Extract the (x, y) coordinate from the center of the cell holding the provided text.  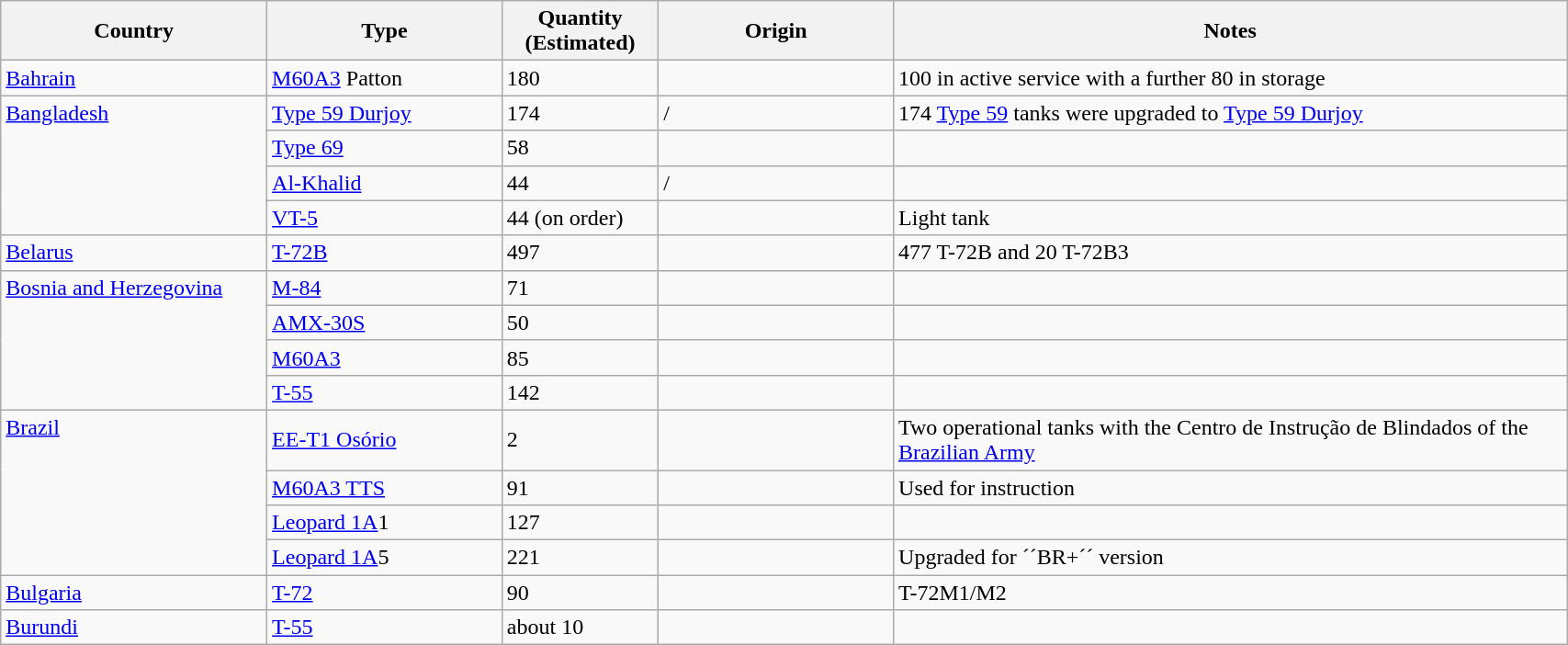
221 (580, 558)
127 (580, 523)
Notes (1231, 31)
M60A3 (385, 357)
Two operational tanks with the Centro de Instrução de Blindados of the Brazilian Army (1231, 439)
Bulgaria (134, 593)
T-72M1/M2 (1231, 593)
Bangladesh (134, 165)
142 (580, 392)
Type (385, 31)
90 (580, 593)
44 (on order) (580, 218)
Quantity (Estimated) (580, 31)
174 (580, 113)
Upgraded for ´´BR+´´ version (1231, 558)
Bosnia and Herzegovina (134, 340)
T-72 (385, 593)
Type 69 (385, 148)
EE-T1 Osório (385, 439)
Origin (776, 31)
Used for instruction (1231, 488)
VT-5 (385, 218)
2 (580, 439)
85 (580, 357)
Brazil (134, 492)
Burundi (134, 628)
477 T-72B and 20 T-72B3 (1231, 253)
44 (580, 183)
100 in active service with a further 80 in storage (1231, 78)
174 Type 59 tanks were upgraded to Type 59 Durjoy (1231, 113)
M60A3 TTS (385, 488)
497 (580, 253)
Belarus (134, 253)
Country (134, 31)
Light tank (1231, 218)
M60A3 Patton (385, 78)
71 (580, 288)
91 (580, 488)
Leopard 1A1 (385, 523)
180 (580, 78)
58 (580, 148)
T-72B (385, 253)
about 10 (580, 628)
Al-Khalid (385, 183)
Leopard 1A5 (385, 558)
Bahrain (134, 78)
Type 59 Durjoy (385, 113)
AMX-30S (385, 322)
50 (580, 322)
M-84 (385, 288)
